Determine the [x, y] coordinate at the center of the cell enclosing the given text.  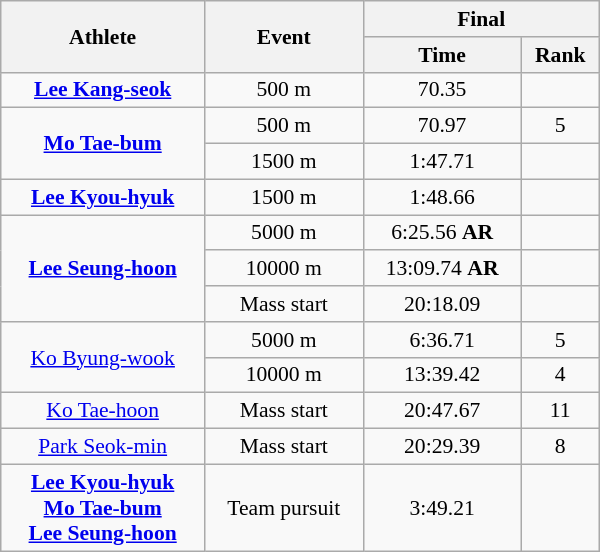
Mo Tae-bum [103, 144]
8 [560, 447]
Ko Byung-wook [103, 358]
Team pursuit [284, 508]
70.97 [442, 126]
Athlete [103, 36]
1:48.66 [442, 197]
6:25.56 AR [442, 233]
Lee Seung-hoon [103, 268]
Lee Kyou-hyuk [103, 197]
Park Seok-min [103, 447]
3:49.21 [442, 508]
Rank [560, 55]
Lee Kang-seok [103, 90]
Ko Tae-hoon [103, 411]
Event [284, 36]
Time [442, 55]
20:18.09 [442, 304]
13:39.42 [442, 375]
13:09.74 AR [442, 269]
11 [560, 411]
4 [560, 375]
70.35 [442, 90]
20:47.67 [442, 411]
Lee Kyou-hyuk Mo Tae-bum Lee Seung-hoon [103, 508]
20:29.39 [442, 447]
6:36.71 [442, 340]
Final [481, 19]
1:47.71 [442, 162]
